Return (x, y) of the center of cell containing provided text 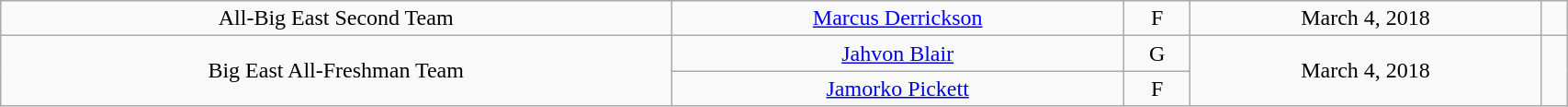
All-Big East Second Team (336, 18)
Jahvon Blair (898, 53)
G (1157, 53)
Jamorko Pickett (898, 89)
Marcus Derrickson (898, 18)
Big East All-Freshman Team (336, 71)
